Output the [X, Y] coordinate of the center of the cell containing the given text.  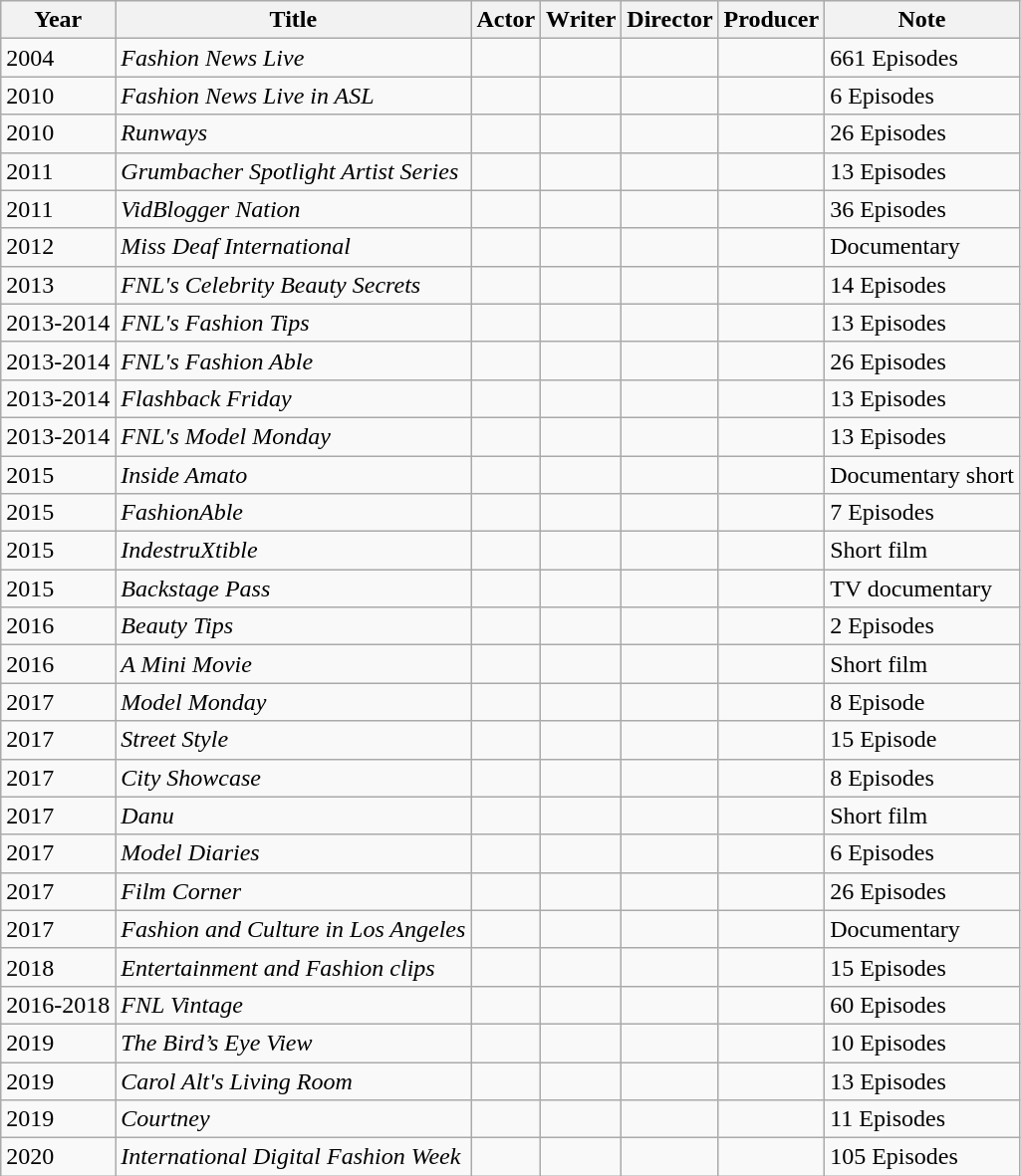
Fashion News Live in ASL [293, 96]
2013 [58, 285]
Courtney [293, 1119]
TV documentary [922, 588]
Entertainment and Fashion clips [293, 967]
FNL's Celebrity Beauty Secrets [293, 285]
Model Monday [293, 702]
Director [669, 20]
36 Episodes [922, 209]
7 Episodes [922, 513]
Flashback Friday [293, 398]
Note [922, 20]
2018 [58, 967]
Grumbacher Spotlight Artist Series [293, 171]
Model Diaries [293, 853]
Carol Alt's Living Room [293, 1080]
FNL's Model Monday [293, 436]
2020 [58, 1157]
11 Episodes [922, 1119]
IndestruXtible [293, 551]
8 Episodes [922, 778]
661 Episodes [922, 58]
10 Episodes [922, 1043]
Actor [506, 20]
VidBlogger Nation [293, 209]
International Digital Fashion Week [293, 1157]
15 Episodes [922, 967]
City Showcase [293, 778]
FashionAble [293, 513]
Year [58, 20]
Runways [293, 133]
2012 [58, 247]
Film Corner [293, 891]
Backstage Pass [293, 588]
The Bird’s Eye View [293, 1043]
Writer [582, 20]
Danu [293, 816]
Beauty Tips [293, 626]
Inside Amato [293, 475]
Miss Deaf International [293, 247]
Title [293, 20]
Documentary short [922, 475]
14 Episodes [922, 285]
2016-2018 [58, 1005]
Street Style [293, 740]
A Mini Movie [293, 664]
FNL Vintage [293, 1005]
Fashion News Live [293, 58]
2004 [58, 58]
15 Episode [922, 740]
Fashion and Culture in Los Angeles [293, 929]
2 Episodes [922, 626]
60 Episodes [922, 1005]
FNL's Fashion Tips [293, 323]
FNL's Fashion Able [293, 360]
105 Episodes [922, 1157]
Producer [771, 20]
8 Episode [922, 702]
